Search for the cell housing the specified text and yield its [X, Y] center coordinate. 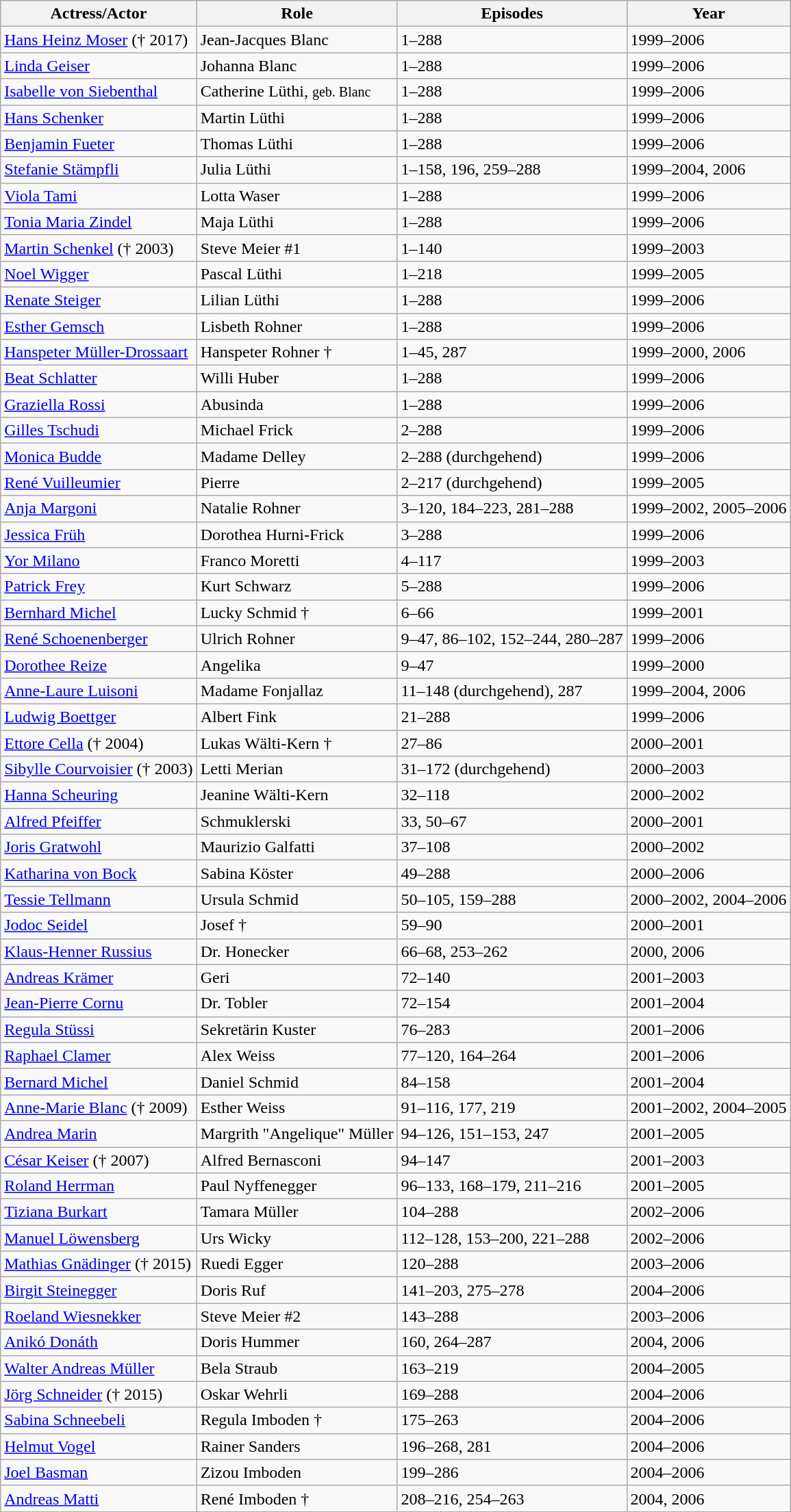
Linda Geiser [99, 66]
René Schoenenberger [99, 639]
2000–2002, 2004–2006 [708, 899]
2–288 (durchgehend) [512, 457]
Hans Heinz Moser († 2017) [99, 40]
Angelika [297, 665]
175–263 [512, 1420]
Roeland Wiesnekker [99, 1316]
Klaus-Henner Russius [99, 951]
6–66 [512, 613]
Andrea Marin [99, 1133]
Episodes [512, 14]
Ludwig Boettger [99, 717]
2000–2003 [708, 769]
2000–2006 [708, 873]
Monica Budde [99, 457]
169–288 [512, 1394]
76–283 [512, 1029]
Ulrich Rohner [297, 639]
104–288 [512, 1212]
72–140 [512, 977]
Paul Nyffenegger [297, 1186]
Year [708, 14]
Benjamin Fueter [99, 144]
Martin Lüthi [297, 118]
Sabina Köster [297, 873]
Hans Schenker [99, 118]
Graziella Rossi [99, 405]
Sabina Schneebeli [99, 1420]
Andreas Krämer [99, 977]
Jean-Jacques Blanc [297, 40]
84–158 [512, 1081]
Bernard Michel [99, 1081]
Alex Weiss [297, 1055]
33, 50–67 [512, 821]
Sibylle Courvoisier († 2003) [99, 769]
Jodoc Seidel [99, 925]
Pascal Lüthi [297, 274]
Birgit Steinegger [99, 1290]
49–288 [512, 873]
1–140 [512, 248]
208–216, 254–263 [512, 1498]
199–286 [512, 1472]
Thomas Lüthi [297, 144]
Anne-Marie Blanc († 2009) [99, 1107]
Urs Wicky [297, 1238]
Hanspeter Rohner † [297, 353]
Zizou Imboden [297, 1472]
Oskar Wehrli [297, 1394]
1999–2002, 2005–2006 [708, 509]
Doris Ruf [297, 1290]
72–154 [512, 1003]
Natalie Rohner [297, 509]
Joel Basman [99, 1472]
2–288 [512, 431]
Ursula Schmid [297, 899]
Lukas Wälti-Kern † [297, 743]
143–288 [512, 1316]
Dorothea Hurni-Frick [297, 535]
Alfred Bernasconi [297, 1160]
Roland Herrman [99, 1186]
Doris Hummer [297, 1342]
Kurt Schwarz [297, 587]
Hanna Scheuring [99, 795]
René Vuilleumier [99, 483]
Renate Steiger [99, 300]
Geri [297, 977]
Mathias Gnädinger († 2015) [99, 1264]
3–288 [512, 535]
77–120, 164–264 [512, 1055]
Raphael Clamer [99, 1055]
Manuel Löwensberg [99, 1238]
Regula Stüssi [99, 1029]
Walter Andreas Müller [99, 1368]
1999–2000, 2006 [708, 353]
Martin Schenkel († 2003) [99, 248]
66–68, 253–262 [512, 951]
9–47, 86–102, 152–244, 280–287 [512, 639]
Andreas Matti [99, 1498]
Isabelle von Siebenthal [99, 92]
Tiziana Burkart [99, 1212]
Madame Fonjallaz [297, 691]
2–217 (durchgehend) [512, 483]
Albert Fink [297, 717]
Esther Weiss [297, 1107]
Jessica Früh [99, 535]
112–128, 153–200, 221–288 [512, 1238]
Anja Margoni [99, 509]
2001–2002, 2004–2005 [708, 1107]
Actress/Actor [99, 14]
94–126, 151–153, 247 [512, 1133]
11–148 (durchgehend), 287 [512, 691]
Lisbeth Rohner [297, 326]
Bela Straub [297, 1368]
50–105, 159–288 [512, 899]
Madame Delley [297, 457]
Tamara Müller [297, 1212]
Viola Tami [99, 196]
Abusinda [297, 405]
Jeanine Wälti-Kern [297, 795]
Gilles Tschudi [99, 431]
Anikó Donáth [99, 1342]
Role [297, 14]
Ettore Cella († 2004) [99, 743]
Dorothee Reize [99, 665]
Yor Milano [99, 561]
Rainer Sanders [297, 1446]
Maurizio Galfatti [297, 847]
Julia Lüthi [297, 170]
Lucky Schmid † [297, 613]
1999–2001 [708, 613]
Josef † [297, 925]
9–47 [512, 665]
Steve Meier #2 [297, 1316]
5–288 [512, 587]
Steve Meier #1 [297, 248]
94–147 [512, 1160]
Tessie Tellmann [99, 899]
René Imboden † [297, 1498]
141–203, 275–278 [512, 1290]
Jörg Schneider († 2015) [99, 1394]
Lotta Waser [297, 196]
3–120, 184–223, 281–288 [512, 509]
96–133, 168–179, 211–216 [512, 1186]
Patrick Frey [99, 587]
César Keiser († 2007) [99, 1160]
59–90 [512, 925]
Stefanie Stämpfli [99, 170]
1–158, 196, 259–288 [512, 170]
Maja Lüthi [297, 222]
160, 264–287 [512, 1342]
Anne-Laure Luisoni [99, 691]
Sekretärin Kuster [297, 1029]
Letti Merian [297, 769]
1–218 [512, 274]
Regula Imboden † [297, 1420]
4–117 [512, 561]
Daniel Schmid [297, 1081]
Jean-Pierre Cornu [99, 1003]
Noel Wigger [99, 274]
37–108 [512, 847]
Margrith "Angelique" Müller [297, 1133]
Dr. Honecker [297, 951]
Catherine Lüthi, geb. Blanc [297, 92]
31–172 (durchgehend) [512, 769]
Ruedi Egger [297, 1264]
Alfred Pfeiffer [99, 821]
Katharina von Bock [99, 873]
2004–2005 [708, 1368]
32–118 [512, 795]
120–288 [512, 1264]
27–86 [512, 743]
Pierre [297, 483]
Schmuklerski [297, 821]
Dr. Tobler [297, 1003]
Hanspeter Müller-Drossaart [99, 353]
Beat Schlatter [99, 379]
163–219 [512, 1368]
Lilian Lüthi [297, 300]
Michael Frick [297, 431]
1–45, 287 [512, 353]
Franco Moretti [297, 561]
Willi Huber [297, 379]
Esther Gemsch [99, 326]
Joris Gratwohl [99, 847]
Helmut Vogel [99, 1446]
2000, 2006 [708, 951]
1999–2000 [708, 665]
Johanna Blanc [297, 66]
21–288 [512, 717]
91–116, 177, 219 [512, 1107]
196–268, 281 [512, 1446]
Bernhard Michel [99, 613]
Tonia Maria Zindel [99, 222]
